Capture the cell that displays the provided text and extract its [X, Y] central coordinate. 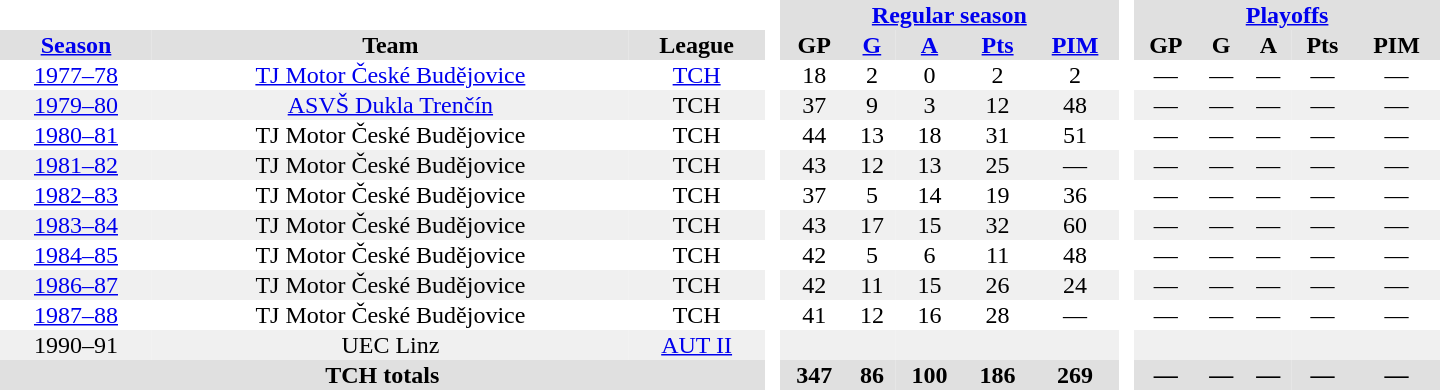
17 [872, 225]
ASVŠ Dukla Trenčín [390, 105]
Playoffs [1287, 15]
31 [998, 135]
51 [1076, 135]
3 [929, 105]
16 [929, 315]
1981–82 [76, 165]
UEC Linz [390, 345]
347 [814, 375]
24 [1076, 285]
1984–85 [76, 255]
44 [814, 135]
Regular season [949, 15]
1986–87 [76, 285]
14 [929, 195]
100 [929, 375]
1979–80 [76, 105]
Team [390, 45]
86 [872, 375]
269 [1076, 375]
36 [1076, 195]
TCH totals [382, 375]
186 [998, 375]
6 [929, 255]
26 [998, 285]
Season [76, 45]
1980–81 [76, 135]
1982–83 [76, 195]
1983–84 [76, 225]
AUT II [697, 345]
1987–88 [76, 315]
1990–91 [76, 345]
1977–78 [76, 75]
28 [998, 315]
19 [998, 195]
9 [872, 105]
60 [1076, 225]
25 [998, 165]
0 [929, 75]
32 [998, 225]
League [697, 45]
41 [814, 315]
